Capture the cell that displays the provided text and extract its (X, Y) central coordinate. 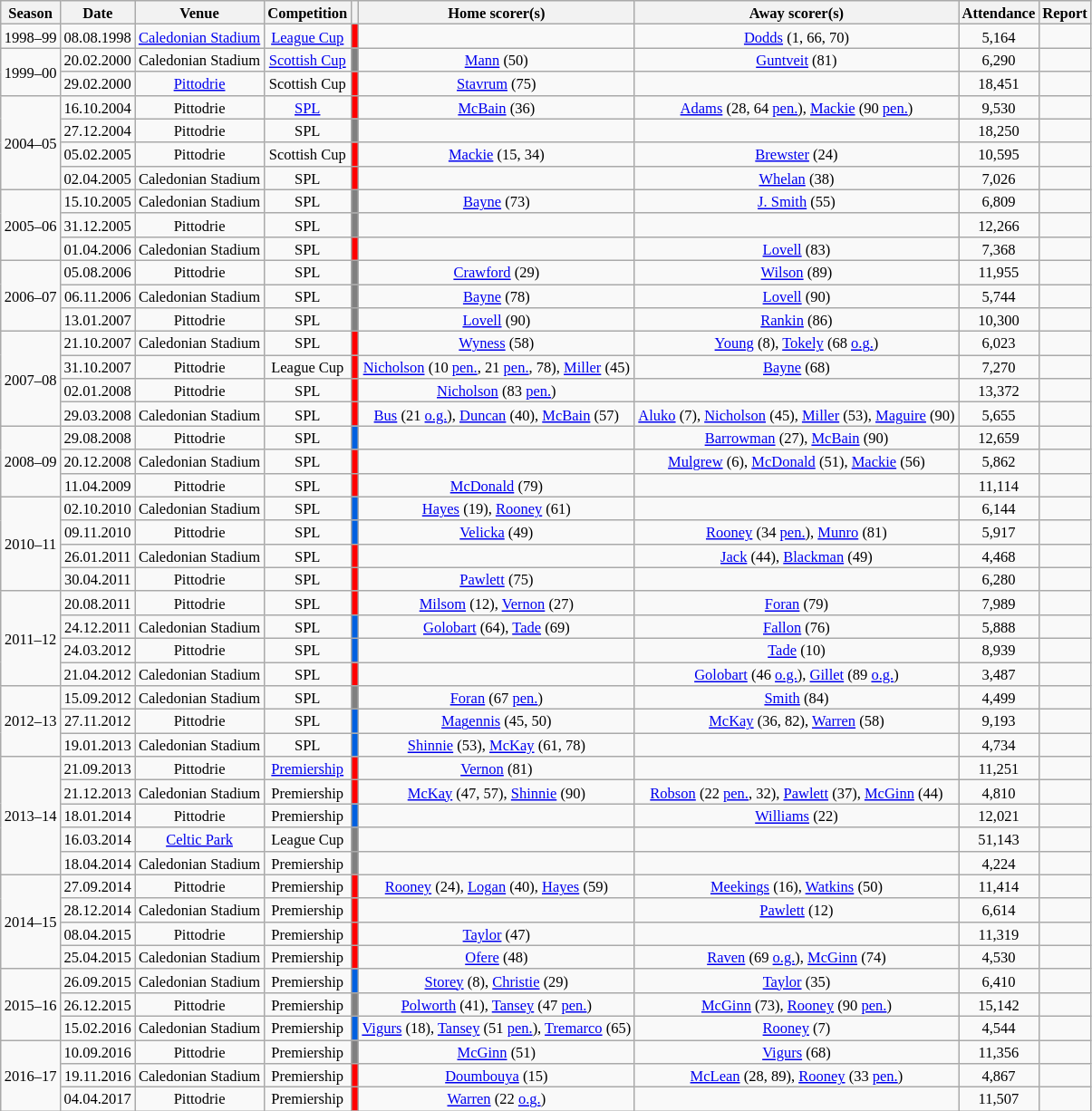
McLean (28, 89), Rooney (33 pen.) (796, 1076)
05.08.2006 (98, 272)
Rooney (24), Logan (40), Hayes (59) (497, 886)
Foran (79) (796, 603)
21.10.2007 (98, 343)
08.04.2015 (98, 933)
09.11.2010 (98, 532)
18.04.2014 (98, 863)
Vernon (81) (497, 768)
2006–07 (31, 295)
Rooney (7) (796, 1028)
6,144 (999, 508)
Competition (307, 13)
29.08.2008 (98, 438)
4,468 (999, 555)
Doumbouya (15) (497, 1076)
Storey (8), Christie (29) (497, 981)
Rooney (34 pen.), Munro (81) (796, 532)
04.04.2017 (98, 1099)
Vigurs (18), Tansey (51 pen.), Tremarco (65) (497, 1028)
15.09.2012 (98, 698)
18,451 (999, 83)
21.12.2013 (98, 792)
Velicka (49) (497, 532)
J. Smith (55) (796, 201)
9,193 (999, 721)
McDonald (79) (497, 485)
Meekings (16), Watkins (50) (796, 886)
Dodds (1, 66, 70) (796, 36)
24.03.2012 (98, 650)
Fallon (76) (796, 626)
2005–06 (31, 225)
Rankin (86) (796, 320)
02.01.2008 (98, 391)
12,021 (999, 816)
4,499 (999, 698)
Bayne (78) (497, 296)
Golobart (64), Tade (69) (497, 626)
08.08.1998 (98, 36)
1999–00 (31, 72)
Mulgrew (6), McDonald (51), Mackie (56) (796, 461)
31.12.2005 (98, 225)
13,372 (999, 391)
5,655 (999, 414)
05.02.2005 (98, 154)
Magennis (45, 50) (497, 721)
Crawford (29) (497, 272)
Ofere (48) (497, 957)
Pawlett (75) (497, 579)
29.02.2000 (98, 83)
2013–14 (31, 816)
Polworth (41), Tansey (47 pen.) (497, 1004)
27.09.2014 (98, 886)
Away scorer(s) (796, 13)
21.09.2013 (98, 768)
11,114 (999, 485)
Hayes (19), Rooney (61) (497, 508)
11.04.2009 (98, 485)
31.10.2007 (98, 367)
Celtic Park (199, 839)
15,142 (999, 1004)
06.11.2006 (98, 296)
Guntveit (81) (796, 60)
8,939 (999, 650)
21.04.2012 (98, 673)
10,595 (999, 154)
16.10.2004 (98, 107)
19.11.2016 (98, 1076)
4,544 (999, 1028)
Tade (10) (796, 650)
Shinnie (53), McKay (61, 78) (497, 745)
6,410 (999, 981)
Young (8), Tokely (68 o.g.) (796, 343)
2008–09 (31, 461)
2011–12 (31, 638)
McKay (36, 82), Warren (58) (796, 721)
5,888 (999, 626)
Foran (67 pen.) (497, 698)
Mann (50) (497, 60)
15.02.2016 (98, 1028)
51,143 (999, 839)
Lovell (83) (796, 248)
10.09.2016 (98, 1052)
19.01.2013 (98, 745)
27.12.2004 (98, 130)
Venue (199, 13)
18,250 (999, 130)
01.04.2006 (98, 248)
6,809 (999, 201)
20.08.2011 (98, 603)
7,368 (999, 248)
11,414 (999, 886)
7,026 (999, 178)
11,356 (999, 1052)
McBain (36) (497, 107)
6,614 (999, 910)
2007–08 (31, 379)
Barrowman (27), McBain (90) (796, 438)
Taylor (35) (796, 981)
5,862 (999, 461)
12,659 (999, 438)
Taylor (47) (497, 933)
2014–15 (31, 922)
Season (31, 13)
Stavrum (75) (497, 83)
28.12.2014 (98, 910)
11,507 (999, 1099)
2016–17 (31, 1076)
Bayne (73) (497, 201)
Robson (22 pen., 32), Pawlett (37), McGinn (44) (796, 792)
Whelan (38) (796, 178)
27.11.2012 (98, 721)
Report (1065, 13)
5,164 (999, 36)
Wilson (89) (796, 272)
6,290 (999, 60)
Home scorer(s) (497, 13)
Pawlett (12) (796, 910)
24.12.2011 (98, 626)
2010–11 (31, 544)
6,023 (999, 343)
02.04.2005 (98, 178)
2012–13 (31, 721)
30.04.2011 (98, 579)
McGinn (73), Rooney (90 pen.) (796, 1004)
Wyness (58) (497, 343)
Warren (22 o.g.) (497, 1099)
4,734 (999, 745)
02.10.2010 (98, 508)
Nicholson (10 pen., 21 pen., 78), Miller (45) (497, 367)
26.12.2015 (98, 1004)
2004–05 (31, 142)
26.09.2015 (98, 981)
1998–99 (31, 36)
Date (98, 13)
11,251 (999, 768)
Bus (21 o.g.), Duncan (40), McBain (57) (497, 414)
29.03.2008 (98, 414)
16.03.2014 (98, 839)
6,280 (999, 579)
9,530 (999, 107)
10,300 (999, 320)
McGinn (51) (497, 1052)
Bayne (68) (796, 367)
20.02.2000 (98, 60)
5,917 (999, 532)
4,224 (999, 863)
4,810 (999, 792)
McKay (47, 57), Shinnie (90) (497, 792)
Raven (69 o.g.), McGinn (74) (796, 957)
5,744 (999, 296)
12,266 (999, 225)
Jack (44), Blackman (49) (796, 555)
Williams (22) (796, 816)
11,319 (999, 933)
Aluko (7), Nicholson (45), Miller (53), Maguire (90) (796, 414)
7,270 (999, 367)
2015–16 (31, 1004)
13.01.2007 (98, 320)
3,487 (999, 673)
Nicholson (83 pen.) (497, 391)
20.12.2008 (98, 461)
4,867 (999, 1076)
18.01.2014 (98, 816)
Vigurs (68) (796, 1052)
4,530 (999, 957)
15.10.2005 (98, 201)
11,955 (999, 272)
Golobart (46 o.g.), Gillet (89 o.g.) (796, 673)
Smith (84) (796, 698)
7,989 (999, 603)
Attendance (999, 13)
Milsom (12), Vernon (27) (497, 603)
Adams (28, 64 pen.), Mackie (90 pen.) (796, 107)
Brewster (24) (796, 154)
25.04.2015 (98, 957)
Mackie (15, 34) (497, 154)
26.01.2011 (98, 555)
